For the text-containing cell, return its midpoint in [X, Y] coordinate format. 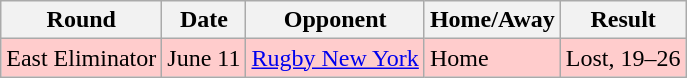
East Eliminator [82, 58]
Home/Away [492, 20]
Round [82, 20]
Home [492, 58]
Date [204, 20]
Result [623, 20]
Opponent [335, 20]
June 11 [204, 58]
Rugby New York [335, 58]
Lost, 19–26 [623, 58]
